From the cell containing the given text, extract its center point as [X, Y] coordinate. 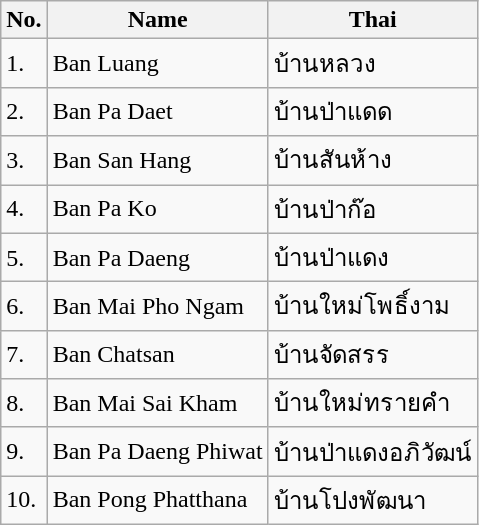
บ้านหลวง [372, 64]
Ban Pa Daeng Phiwat [158, 452]
บ้านป่าแดงอภิวัฒน์ [372, 452]
บ้านใหม่ทรายคำ [372, 404]
3. [24, 160]
Ban Pa Daet [158, 112]
Ban San Hang [158, 160]
บ้านป่าก๊อ [372, 208]
Ban Chatsan [158, 354]
2. [24, 112]
1. [24, 64]
บ้านจัดสรร [372, 354]
Ban Pa Ko [158, 208]
บ้านป่าแดง [372, 258]
บ้านใหม่โพธิ์งาม [372, 306]
No. [24, 20]
4. [24, 208]
Ban Pa Daeng [158, 258]
10. [24, 500]
Ban Luang [158, 64]
Thai [372, 20]
บ้านโปงพัฒนา [372, 500]
บ้านสันห้าง [372, 160]
9. [24, 452]
Name [158, 20]
Ban Mai Pho Ngam [158, 306]
Ban Mai Sai Kham [158, 404]
บ้านป่าแดด [372, 112]
7. [24, 354]
5. [24, 258]
6. [24, 306]
Ban Pong Phatthana [158, 500]
8. [24, 404]
